From the cell containing the given text, extract its center point as [X, Y] coordinate. 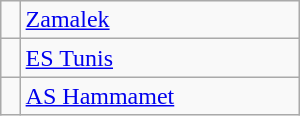
ES Tunis [160, 58]
AS Hammamet [160, 96]
Zamalek [160, 20]
